Pinpoint the cell where the given text exists, returning its (X, Y) midpoint coordinate. 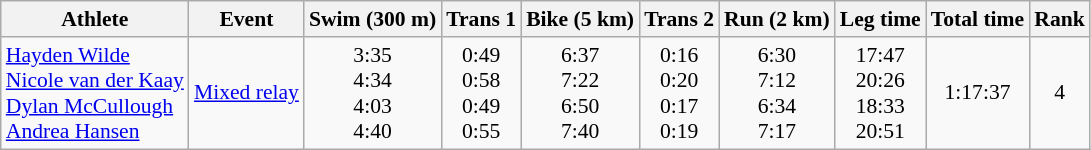
Total time (978, 19)
Bike (5 km) (580, 19)
4 (1060, 93)
0:490:580:490:55 (481, 93)
0:160:200:170:19 (679, 93)
Hayden WildeNicole van der KaayDylan McCulloughAndrea Hansen (95, 93)
Athlete (95, 19)
1:17:37 (978, 93)
Leg time (880, 19)
Rank (1060, 19)
3:354:344:034:40 (372, 93)
Swim (300 m) (372, 19)
6:307:126:347:17 (777, 93)
Trans 1 (481, 19)
Run (2 km) (777, 19)
Event (246, 19)
6:377:226:507:40 (580, 93)
17:4720:2618:3320:51 (880, 93)
Mixed relay (246, 93)
Trans 2 (679, 19)
